Pinpoint the cell where the given text exists, returning its (X, Y) midpoint coordinate. 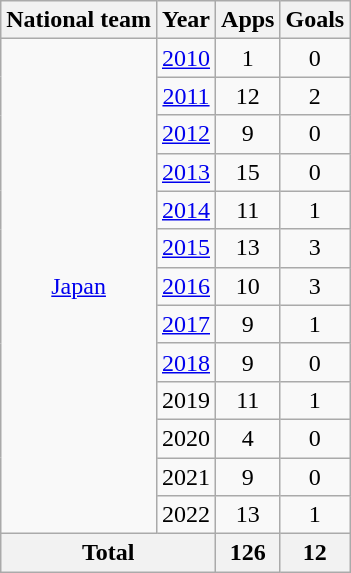
10 (248, 286)
Japan (79, 286)
2013 (186, 172)
2019 (186, 400)
4 (248, 438)
15 (248, 172)
2017 (186, 324)
2016 (186, 286)
2015 (186, 248)
2020 (186, 438)
Total (108, 553)
2014 (186, 210)
Apps (248, 20)
2018 (186, 362)
2010 (186, 58)
Year (186, 20)
2011 (186, 96)
2 (315, 96)
National team (79, 20)
2022 (186, 515)
126 (248, 553)
2021 (186, 477)
2012 (186, 134)
Goals (315, 20)
